Determine the (X, Y) coordinate at the center of the cell enclosing the given text.  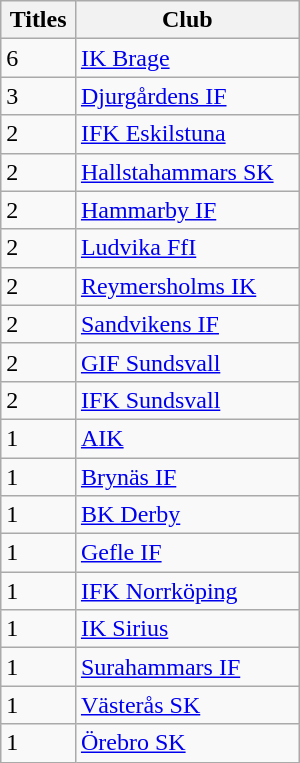
Ludvika FfI (187, 248)
Örebro SK (187, 743)
Djurgårdens IF (187, 96)
3 (38, 96)
IK Brage (187, 58)
IK Sirius (187, 629)
IFK Eskilstuna (187, 134)
Västerås SK (187, 705)
IFK Norrköping (187, 591)
Hallstahammars SK (187, 172)
6 (38, 58)
Gefle IF (187, 553)
Titles (38, 20)
Hammarby IF (187, 210)
Surahammars IF (187, 667)
AIK (187, 438)
BK Derby (187, 515)
Club (187, 20)
Sandvikens IF (187, 324)
IFK Sundsvall (187, 400)
Brynäs IF (187, 477)
GIF Sundsvall (187, 362)
Reymersholms IK (187, 286)
